Locate the cell with the specified text and output its (X, Y) center coordinate. 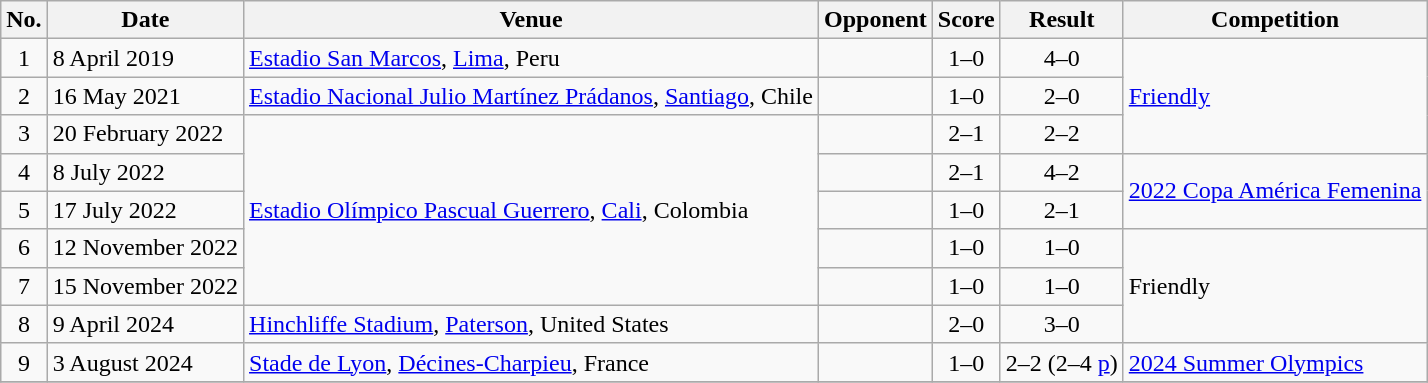
2 (24, 96)
4–2 (1062, 172)
Estadio Nacional Julio Martínez Prádanos, Santiago, Chile (532, 96)
2–2 (1062, 134)
Opponent (875, 20)
Score (966, 20)
2–2 (2–4 p) (1062, 362)
3 August 2024 (145, 362)
Date (145, 20)
Result (1062, 20)
3–0 (1062, 324)
9 April 2024 (145, 324)
1 (24, 58)
8 July 2022 (145, 172)
15 November 2022 (145, 286)
8 April 2019 (145, 58)
20 February 2022 (145, 134)
3 (24, 134)
Stade de Lyon, Décines-Charpieu, France (532, 362)
Hinchliffe Stadium, Paterson, United States (532, 324)
Venue (532, 20)
9 (24, 362)
2024 Summer Olympics (1275, 362)
Estadio San Marcos, Lima, Peru (532, 58)
16 May 2021 (145, 96)
7 (24, 286)
12 November 2022 (145, 248)
4 (24, 172)
5 (24, 210)
6 (24, 248)
17 July 2022 (145, 210)
2022 Copa América Femenina (1275, 191)
Competition (1275, 20)
No. (24, 20)
8 (24, 324)
4–0 (1062, 58)
Estadio Olímpico Pascual Guerrero, Cali, Colombia (532, 210)
